From the cell containing the given text, extract its center point as (X, Y) coordinate. 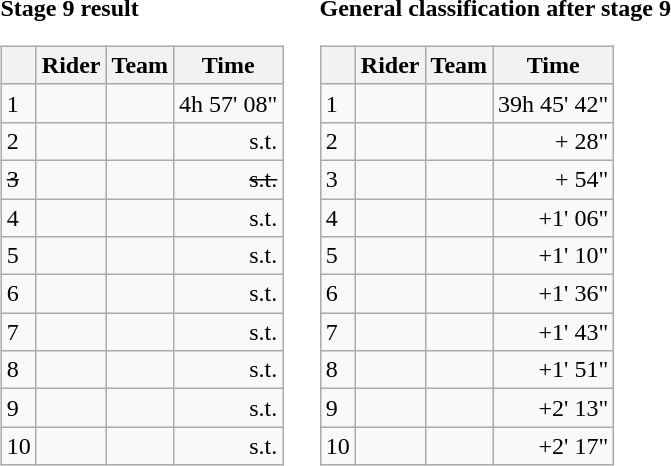
+2' 17" (554, 446)
+2' 13" (554, 408)
4h 57' 08" (228, 103)
+1' 36" (554, 294)
+1' 51" (554, 370)
+ 54" (554, 179)
+1' 10" (554, 256)
39h 45' 42" (554, 103)
+ 28" (554, 141)
+1' 43" (554, 332)
+1' 06" (554, 217)
